Locate the cell with the specified text and output its [x, y] center coordinate. 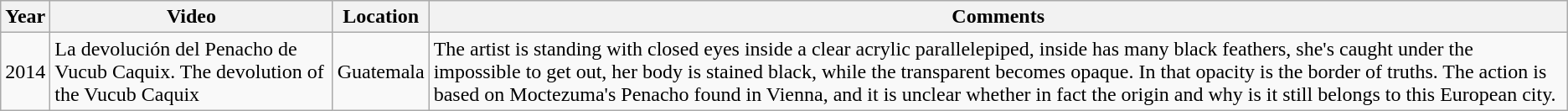
La devolución del Penacho de Vucub Caquix. The devolution of the Vucub Caquix [191, 71]
Video [191, 17]
2014 [25, 71]
Guatemala [380, 71]
Year [25, 17]
Comments [998, 17]
Location [380, 17]
